Return the (x, y) coordinate for the center point of the cell that contains the specified text.  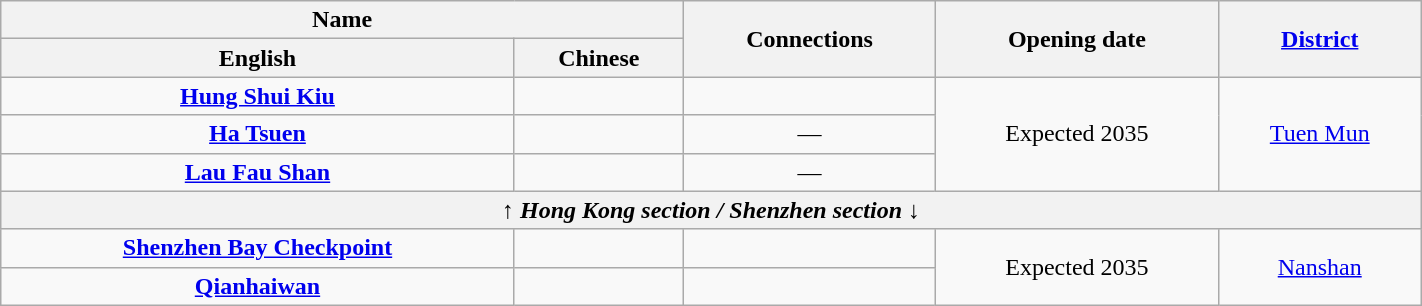
Lau Fau Shan (258, 172)
Chinese (598, 58)
Qianhaiwan (258, 286)
Nanshan (1320, 267)
Ha Tsuen (258, 134)
Tuen Mun (1320, 134)
Opening date (1078, 39)
Connections (809, 39)
Shenzhen Bay Checkpoint (258, 248)
Name (342, 20)
Hung Shui Kiu (258, 96)
English (258, 58)
District (1320, 39)
↑ Hong Kong section / Shenzhen section ↓ (711, 210)
